Detect which cell encompasses the target text, then output its [X, Y] center coordinate. 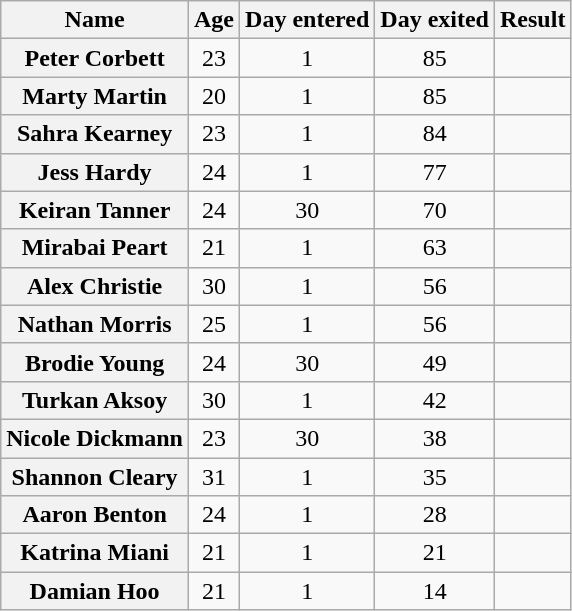
Nathan Morris [95, 324]
Shannon Cleary [95, 477]
Keiran Tanner [95, 210]
84 [435, 134]
Nicole Dickmann [95, 438]
Name [95, 20]
Aaron Benton [95, 515]
63 [435, 248]
Brodie Young [95, 362]
Damian Hoo [95, 591]
Result [533, 20]
Katrina Miani [95, 553]
38 [435, 438]
28 [435, 515]
Mirabai Peart [95, 248]
Age [214, 20]
Day entered [308, 20]
77 [435, 172]
Marty Martin [95, 96]
Turkan Aksoy [95, 400]
Peter Corbett [95, 58]
70 [435, 210]
31 [214, 477]
20 [214, 96]
14 [435, 591]
42 [435, 400]
Alex Christie [95, 286]
49 [435, 362]
25 [214, 324]
Day exited [435, 20]
35 [435, 477]
Sahra Kearney [95, 134]
Jess Hardy [95, 172]
